Determine the (X, Y) coordinate at the center of the cell enclosing the given text.  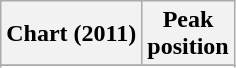
Peakposition (188, 34)
Chart (2011) (72, 34)
